Determine the (x, y) coordinate at the center of the cell enclosing the given text.  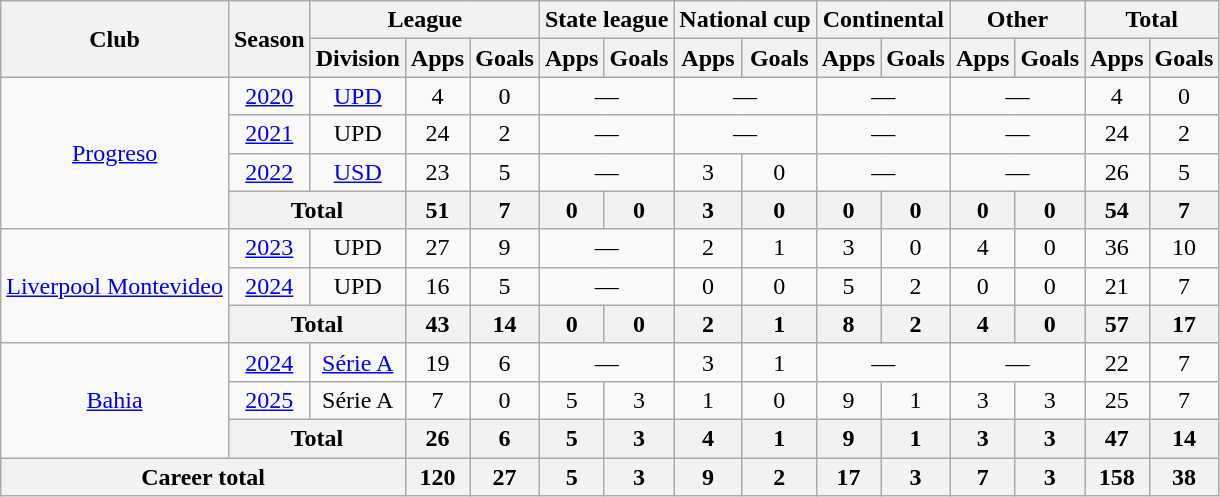
Club (115, 39)
19 (437, 362)
Continental (883, 20)
8 (848, 324)
23 (437, 172)
State league (606, 20)
2022 (269, 172)
National cup (745, 20)
47 (1117, 438)
2020 (269, 96)
25 (1117, 400)
158 (1117, 477)
21 (1117, 286)
Career total (204, 477)
51 (437, 210)
Division (358, 58)
38 (1184, 477)
54 (1117, 210)
Other (1017, 20)
2025 (269, 400)
Progreso (115, 153)
120 (437, 477)
16 (437, 286)
USD (358, 172)
Bahia (115, 400)
Season (269, 39)
2021 (269, 134)
57 (1117, 324)
22 (1117, 362)
43 (437, 324)
2023 (269, 248)
36 (1117, 248)
League (424, 20)
10 (1184, 248)
Liverpool Montevideo (115, 286)
